Return (x, y) of the center of cell containing provided text 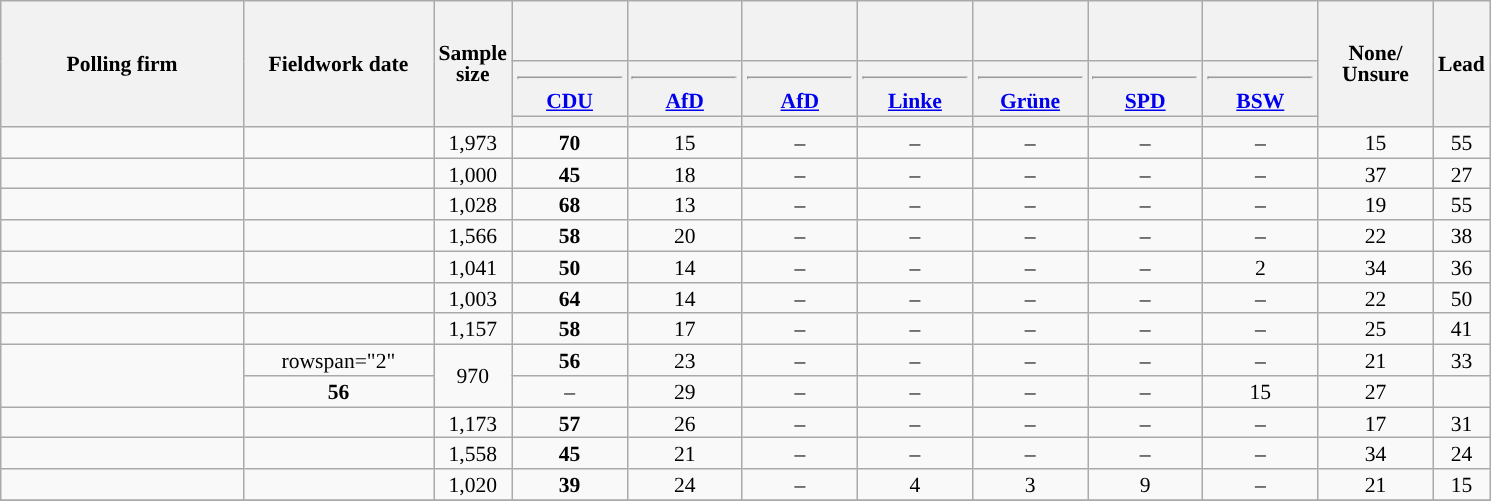
1,558 (473, 454)
SPD (1146, 89)
Lead (1462, 64)
25 (1376, 330)
36 (1462, 266)
37 (1376, 174)
1,173 (473, 422)
1,973 (473, 142)
23 (684, 360)
9 (1146, 484)
rowspan="2" (338, 360)
1,000 (473, 174)
1,041 (473, 266)
None/Unsure (1376, 64)
CDU (570, 89)
13 (684, 204)
Samplesize (473, 64)
70 (570, 142)
29 (684, 392)
38 (1462, 236)
Grüne (1030, 89)
18 (684, 174)
26 (684, 422)
2 (1260, 266)
3 (1030, 484)
41 (1462, 330)
33 (1462, 360)
1,566 (473, 236)
57 (570, 422)
39 (570, 484)
Linke (914, 89)
19 (1376, 204)
BSW (1260, 89)
1,157 (473, 330)
20 (684, 236)
Fieldwork date (338, 64)
970 (473, 376)
1,003 (473, 298)
1,020 (473, 484)
31 (1462, 422)
1,028 (473, 204)
Polling firm (122, 64)
64 (570, 298)
4 (914, 484)
68 (570, 204)
